Search for the cell housing the specified text and yield its (x, y) center coordinate. 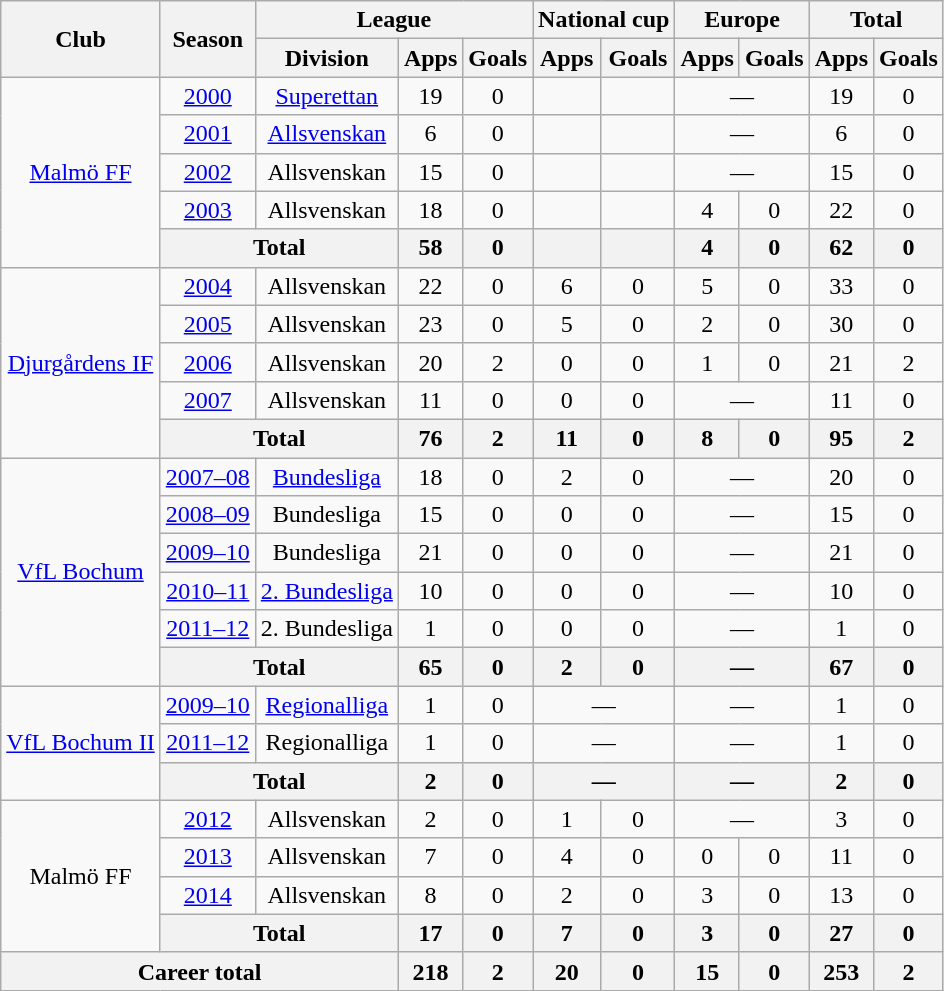
2003 (208, 210)
2005 (208, 324)
Career total (200, 971)
218 (430, 971)
65 (430, 667)
33 (841, 286)
253 (841, 971)
Division (326, 58)
VfL Bochum (80, 572)
Europe (742, 20)
27 (841, 933)
13 (841, 895)
17 (430, 933)
Superettan (326, 96)
95 (841, 438)
58 (430, 248)
2004 (208, 286)
2002 (208, 172)
Season (208, 39)
23 (430, 324)
2014 (208, 895)
30 (841, 324)
2001 (208, 134)
2012 (208, 819)
Club (80, 39)
2010–11 (208, 591)
2006 (208, 362)
VfL Bochum II (80, 743)
62 (841, 248)
67 (841, 667)
2013 (208, 857)
League (394, 20)
Djurgårdens IF (80, 362)
2007–08 (208, 477)
76 (430, 438)
2008–09 (208, 515)
National cup (604, 20)
2007 (208, 400)
2000 (208, 96)
